Determine the [x, y] coordinate at the center of the cell enclosing the given text.  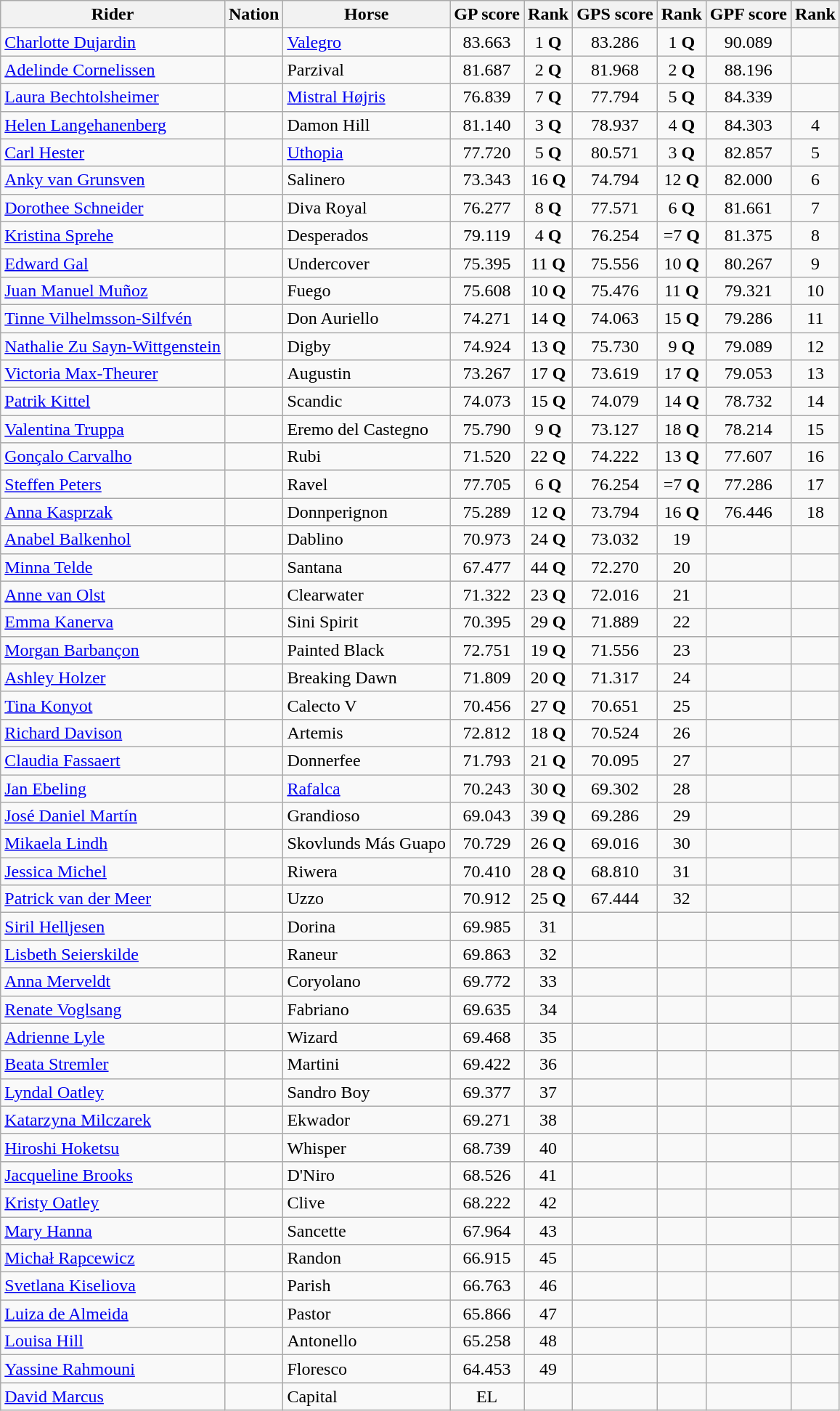
68.222 [487, 1203]
Scandic [367, 402]
Michał Rapcewicz [113, 1258]
83.663 [487, 42]
79.321 [748, 290]
69.271 [487, 1120]
77.705 [487, 484]
77.720 [487, 153]
80.267 [748, 263]
72.016 [616, 595]
78.214 [748, 429]
Anabel Balkenhol [113, 540]
71.889 [616, 622]
Undercover [367, 263]
42 [549, 1203]
33 [549, 982]
Minna Telde [113, 567]
69.377 [487, 1092]
72.270 [616, 567]
Ravel [367, 484]
Jacqueline Brooks [113, 1175]
GPF score [748, 15]
21 [681, 595]
Mikaela Lindh [113, 844]
8 [815, 235]
11 [815, 318]
Martini [367, 1065]
69.985 [487, 927]
84.303 [748, 125]
28 [681, 788]
69.772 [487, 982]
76.839 [487, 97]
17 [815, 484]
49 [549, 1369]
71.322 [487, 595]
Augustin [367, 374]
27 [681, 760]
Adrienne Lyle [113, 1037]
70.395 [487, 622]
Dorina [367, 927]
7 [815, 208]
Beata Stremler [113, 1065]
Louisa Hill [113, 1341]
Ashley Holzer [113, 678]
26 [681, 733]
75.608 [487, 290]
Desperados [367, 235]
75.289 [487, 512]
13 [815, 374]
82.857 [748, 153]
38 [549, 1120]
Sini Spirit [367, 622]
27 Q [549, 705]
16 [815, 457]
Salinero [367, 180]
69.302 [616, 788]
76.446 [748, 512]
70.456 [487, 705]
Damon Hill [367, 125]
74.073 [487, 402]
65.258 [487, 1341]
20 [681, 567]
23 [681, 650]
Raneur [367, 954]
81.687 [487, 70]
29 [681, 816]
David Marcus [113, 1396]
29 Q [549, 622]
78.732 [748, 402]
José Daniel Martín [113, 816]
Grandioso [367, 816]
21 Q [549, 760]
GPS score [616, 15]
74.924 [487, 346]
69.863 [487, 954]
Helen Langehanenberg [113, 125]
25 [681, 705]
75.395 [487, 263]
Calecto V [367, 705]
Richard Davison [113, 733]
8 Q [549, 208]
Patrick van der Meer [113, 899]
Skovlunds Más Guapo [367, 844]
70.243 [487, 788]
71.317 [616, 678]
67.444 [616, 899]
73.127 [616, 429]
81.140 [487, 125]
90.089 [748, 42]
Rubi [367, 457]
Breaking Dawn [367, 678]
43 [549, 1231]
Mary Hanna [113, 1231]
70.524 [616, 733]
73.267 [487, 374]
68.526 [487, 1175]
70.410 [487, 871]
40 [549, 1147]
77.571 [616, 208]
70.095 [616, 760]
Anky van Grunsven [113, 180]
69.286 [616, 816]
34 [549, 1009]
Svetlana Kiseliova [113, 1286]
71.793 [487, 760]
84.339 [748, 97]
74.222 [616, 457]
Victoria Max-Theurer [113, 374]
81.375 [748, 235]
Valegro [367, 42]
80.571 [616, 153]
79.286 [748, 318]
28 Q [549, 871]
26 Q [549, 844]
Parzival [367, 70]
71.556 [616, 650]
78.937 [616, 125]
Digby [367, 346]
Artemis [367, 733]
Anna Kasprzak [113, 512]
24 [681, 678]
72.751 [487, 650]
Adelinde Cornelissen [113, 70]
Donnerfee [367, 760]
Jessica Michel [113, 871]
Whisper [367, 1147]
46 [549, 1286]
79.119 [487, 235]
Hiroshi Hoketsu [113, 1147]
Jan Ebeling [113, 788]
81.661 [748, 208]
81.968 [616, 70]
70.729 [487, 844]
Laura Bechtolsheimer [113, 97]
70.912 [487, 899]
67.477 [487, 567]
Uzzo [367, 899]
Santana [367, 567]
23 Q [549, 595]
79.053 [748, 374]
37 [549, 1092]
Nation [253, 15]
Coryolano [367, 982]
67.964 [487, 1231]
76.277 [487, 208]
19 Q [549, 650]
69.468 [487, 1037]
71.809 [487, 678]
Gonçalo Carvalho [113, 457]
68.810 [616, 871]
Charlotte Dujardin [113, 42]
D'Niro [367, 1175]
Clive [367, 1203]
66.763 [487, 1286]
79.089 [748, 346]
Lyndal Oatley [113, 1092]
Eremo del Castegno [367, 429]
39 Q [549, 816]
73.794 [616, 512]
10 [815, 290]
Morgan Barbançon [113, 650]
Juan Manuel Muñoz [113, 290]
88.196 [748, 70]
47 [549, 1314]
Yassine Rahmouni [113, 1369]
EL [487, 1396]
35 [549, 1037]
41 [549, 1175]
Capital [367, 1396]
82.000 [748, 180]
Anna Merveldt [113, 982]
66.915 [487, 1258]
Wizard [367, 1037]
Katarzyna Milczarek [113, 1120]
69.016 [616, 844]
Floresco [367, 1369]
69.422 [487, 1065]
Dorothee Schneider [113, 208]
44 Q [549, 567]
Luiza de Almeida [113, 1314]
77.286 [748, 484]
Sandro Boy [367, 1092]
64.453 [487, 1369]
72.812 [487, 733]
12 [815, 346]
69.043 [487, 816]
7 Q [549, 97]
75.476 [616, 290]
Diva Royal [367, 208]
77.794 [616, 97]
75.556 [616, 263]
Renate Voglsang [113, 1009]
Donnperignon [367, 512]
Clearwater [367, 595]
Mistral Højris [367, 97]
5 [815, 153]
73.343 [487, 180]
Fuego [367, 290]
22 Q [549, 457]
Rafalca [367, 788]
Horse [367, 15]
6 [815, 180]
Don Auriello [367, 318]
36 [549, 1065]
Riwera [367, 871]
Dablino [367, 540]
Claudia Fassaert [113, 760]
20 Q [549, 678]
Steffen Peters [113, 484]
74.271 [487, 318]
73.032 [616, 540]
74.079 [616, 402]
30 [681, 844]
48 [549, 1341]
Carl Hester [113, 153]
Emma Kanerva [113, 622]
19 [681, 540]
65.866 [487, 1314]
74.794 [616, 180]
Ekwador [367, 1120]
24 Q [549, 540]
Sancette [367, 1231]
77.607 [748, 457]
22 [681, 622]
Painted Black [367, 650]
15 [815, 429]
75.730 [616, 346]
83.286 [616, 42]
18 [815, 512]
Rider [113, 15]
Pastor [367, 1314]
30 Q [549, 788]
Tinne Vilhelmsson-Silfvén [113, 318]
Edward Gal [113, 263]
Valentina Truppa [113, 429]
68.739 [487, 1147]
GP score [487, 15]
Randon [367, 1258]
Nathalie Zu Sayn-Wittgenstein [113, 346]
74.063 [616, 318]
70.973 [487, 540]
Lisbeth Seierskilde [113, 954]
4 [815, 125]
71.520 [487, 457]
73.619 [616, 374]
Fabriano [367, 1009]
14 [815, 402]
Uthopia [367, 153]
25 Q [549, 899]
Patrik Kittel [113, 402]
Parish [367, 1286]
75.790 [487, 429]
69.635 [487, 1009]
9 [815, 263]
Tina Konyot [113, 705]
Siril Helljesen [113, 927]
45 [549, 1258]
Antonello [367, 1341]
70.651 [616, 705]
Anne van Olst [113, 595]
Kristina Sprehe [113, 235]
Kristy Oatley [113, 1203]
